Detect which cell encompasses the target text, then output its (X, Y) center coordinate. 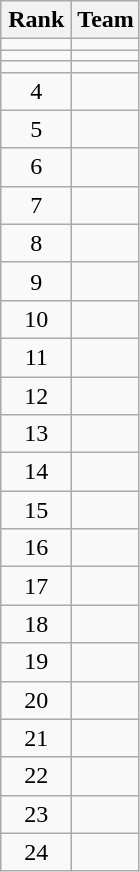
17 (36, 586)
8 (36, 243)
10 (36, 319)
7 (36, 205)
4 (36, 91)
16 (36, 548)
11 (36, 357)
Rank (36, 20)
13 (36, 434)
18 (36, 624)
24 (36, 852)
12 (36, 395)
21 (36, 738)
15 (36, 510)
14 (36, 472)
6 (36, 167)
5 (36, 129)
19 (36, 662)
Team (106, 20)
23 (36, 814)
9 (36, 281)
20 (36, 700)
22 (36, 776)
